Pinpoint the cell where the given text exists, returning its (x, y) midpoint coordinate. 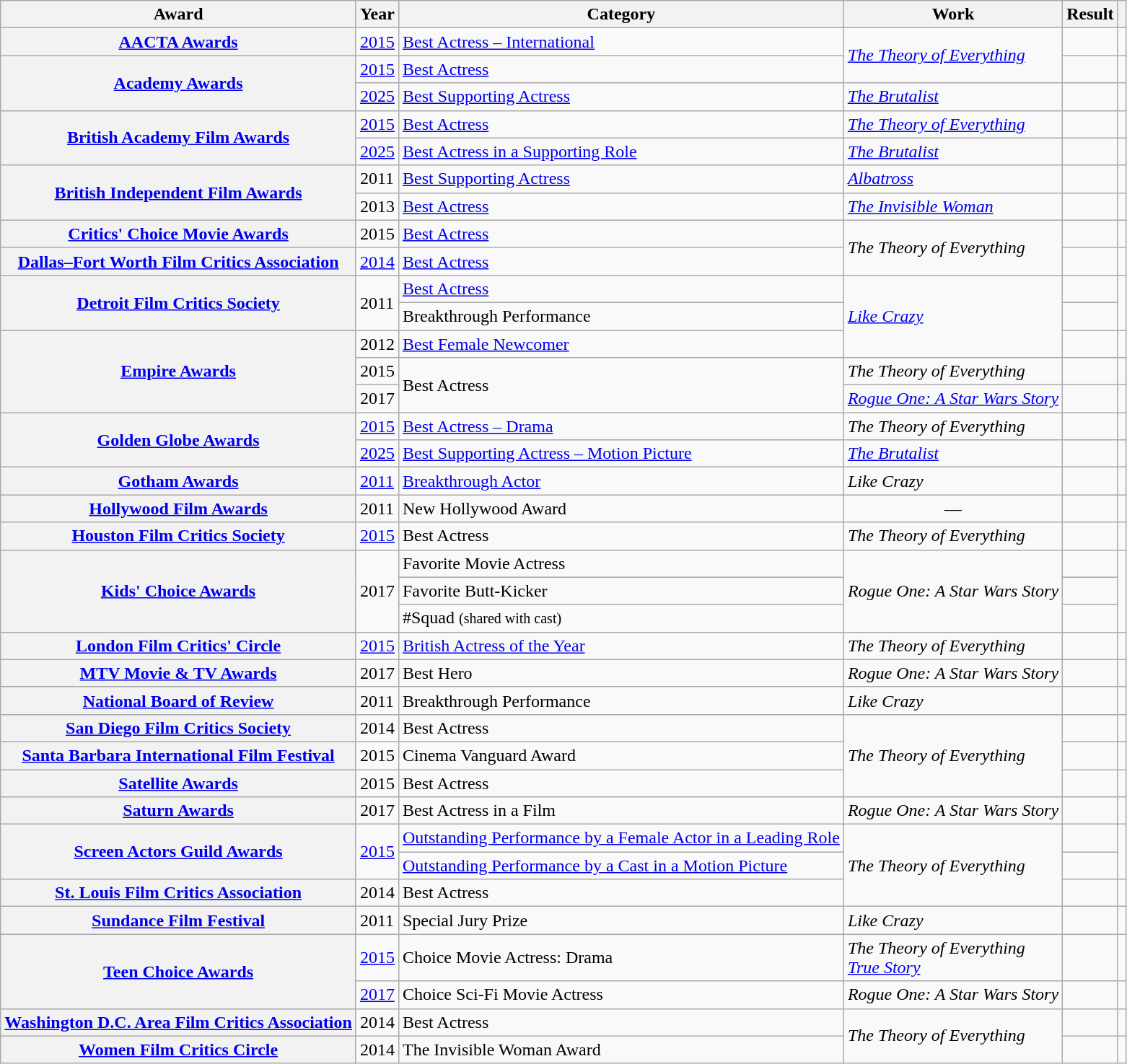
Satellite Awards (179, 783)
Best Actress in a Supporting Role (620, 151)
Best Hero (620, 673)
Teen Choice Awards (179, 971)
Sundance Film Festival (179, 920)
Kids' Choice Awards (179, 591)
Best Actress – Drama (620, 426)
Santa Barbara International Film Festival (179, 755)
San Diego Film Critics Society (179, 728)
The Invisible Woman (952, 206)
London Film Critics' Circle (179, 646)
Favorite Butt-Kicker (620, 591)
Critics' Choice Movie Awards (179, 234)
Hollywood Film Awards (179, 509)
AACTA Awards (179, 42)
Detroit Film Critics Society (179, 302)
Gotham Awards (179, 481)
Saturn Awards (179, 811)
Best Female Newcomer (620, 344)
Year (377, 14)
Albatross (952, 179)
Outstanding Performance by a Cast in a Motion Picture (620, 866)
Work (952, 14)
British Actress of the Year (620, 646)
The Invisible Woman Award (620, 1050)
Choice Sci-Fi Movie Actress (620, 995)
Dallas–Fort Worth Film Critics Association (179, 261)
Favorite Movie Actress (620, 563)
Academy Awards (179, 83)
Women Film Critics Circle (179, 1050)
New Hollywood Award (620, 509)
The Theory of EverythingTrue Story (952, 958)
2013 (377, 206)
Washington D.C. Area Film Critics Association (179, 1022)
Empire Awards (179, 371)
Houston Film Critics Society (179, 536)
Award (179, 14)
National Board of Review (179, 700)
Best Actress in a Film (620, 811)
Golden Globe Awards (179, 440)
— (952, 509)
2012 (377, 344)
Choice Movie Actress: Drama (620, 958)
British Independent Film Awards (179, 193)
Category (620, 14)
MTV Movie & TV Awards (179, 673)
St. Louis Film Critics Association (179, 893)
Cinema Vanguard Award (620, 755)
Special Jury Prize (620, 920)
Breakthrough Actor (620, 481)
Best Actress – International (620, 42)
Screen Actors Guild Awards (179, 852)
Result (1090, 14)
Outstanding Performance by a Female Actor in a Leading Role (620, 838)
Best Supporting Actress – Motion Picture (620, 454)
#Squad (shared with cast) (620, 618)
British Academy Film Awards (179, 138)
